From the cell containing the given text, extract its center point as (X, Y) coordinate. 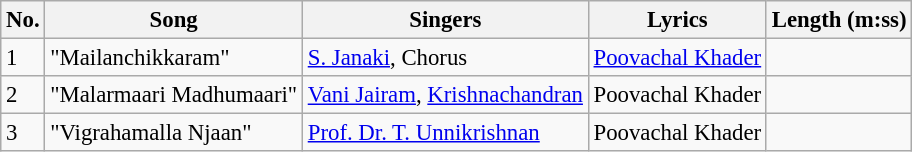
"Malarmaari Madhumaari" (174, 95)
S. Janaki, Chorus (445, 58)
1 (23, 58)
No. (23, 20)
Singers (445, 20)
2 (23, 95)
Song (174, 20)
"Mailanchikkaram" (174, 58)
Lyrics (677, 20)
3 (23, 133)
Length (m:ss) (838, 20)
Prof. Dr. T. Unnikrishnan (445, 133)
Vani Jairam, Krishnachandran (445, 95)
"Vigrahamalla Njaan" (174, 133)
